Provide the [x, y] coordinate of the cell's center where the given text is located.  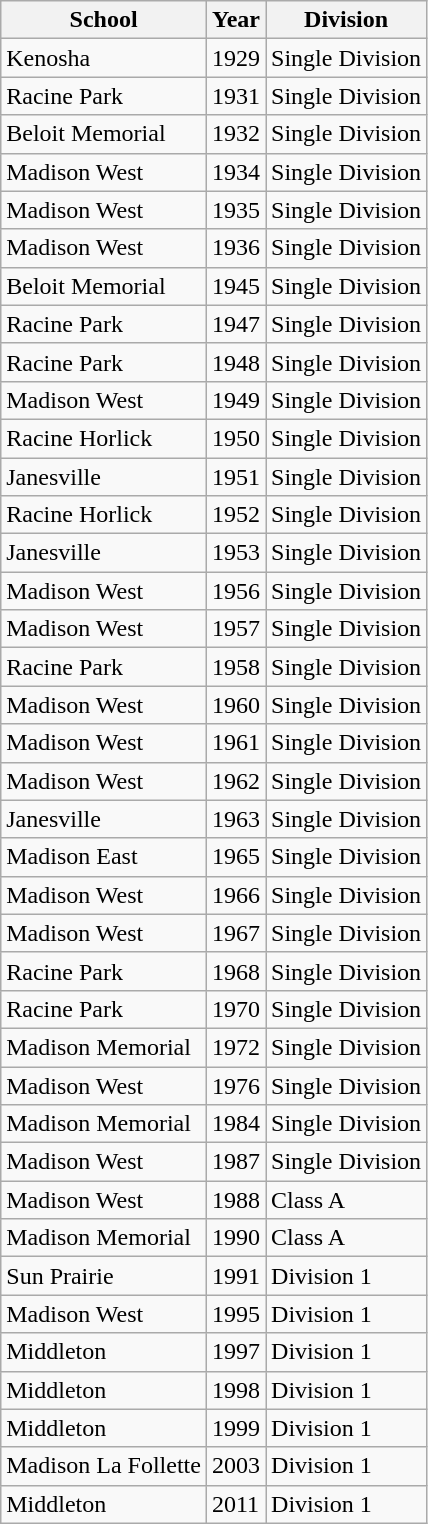
1952 [236, 515]
1999 [236, 1428]
1984 [236, 1124]
1967 [236, 933]
1987 [236, 1162]
1929 [236, 58]
1997 [236, 1352]
1956 [236, 591]
1932 [236, 134]
1948 [236, 362]
1965 [236, 857]
1953 [236, 553]
1958 [236, 667]
1936 [236, 248]
1957 [236, 629]
1991 [236, 1276]
1966 [236, 895]
1945 [236, 286]
Madison La Follette [104, 1466]
1935 [236, 210]
1934 [236, 172]
2011 [236, 1504]
1961 [236, 743]
1950 [236, 438]
1968 [236, 971]
1990 [236, 1238]
Kenosha [104, 58]
Year [236, 20]
Madison East [104, 857]
1972 [236, 1047]
1960 [236, 705]
1998 [236, 1390]
Division [346, 20]
1976 [236, 1085]
1962 [236, 781]
1988 [236, 1200]
Sun Prairie [104, 1276]
2003 [236, 1466]
School [104, 20]
1931 [236, 96]
1963 [236, 819]
1970 [236, 1009]
1995 [236, 1314]
1951 [236, 477]
1947 [236, 324]
1949 [236, 400]
